Locate the cell with the specified text and output its [x, y] center coordinate. 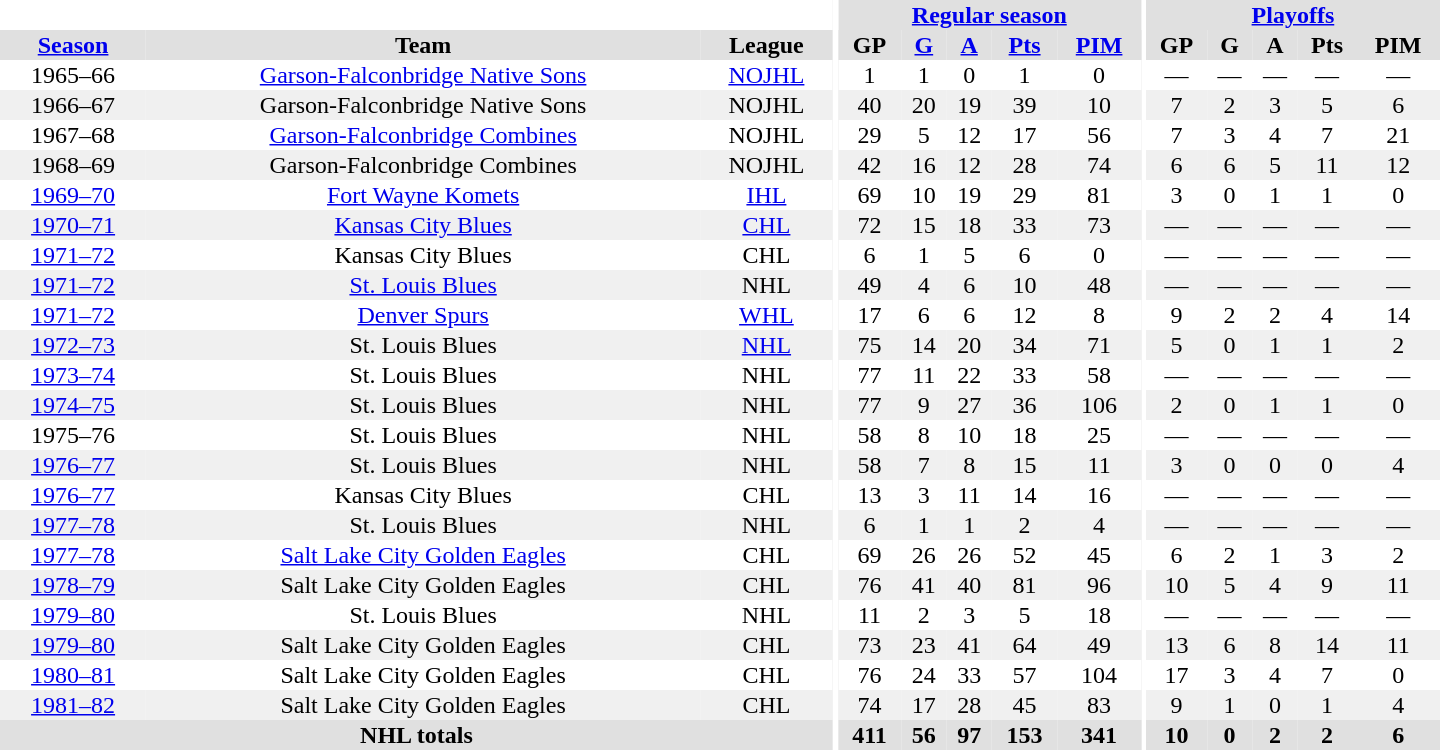
1970–71 [73, 225]
1967–68 [73, 135]
1965–66 [73, 75]
22 [968, 375]
106 [1098, 405]
NHL totals [416, 735]
Season [73, 45]
104 [1098, 675]
42 [870, 165]
1974–75 [73, 405]
Playoffs [1293, 15]
52 [1025, 555]
96 [1098, 585]
57 [1025, 675]
83 [1098, 705]
1969–70 [73, 195]
Fort Wayne Komets [423, 195]
1978–79 [73, 585]
411 [870, 735]
36 [1025, 405]
1981–82 [73, 705]
WHL [766, 315]
1968–69 [73, 165]
1980–81 [73, 675]
24 [924, 675]
75 [870, 345]
Denver Spurs [423, 315]
League [766, 45]
64 [1025, 645]
1975–76 [73, 435]
1972–73 [73, 345]
IHL [766, 195]
Regular season [990, 15]
48 [1098, 285]
71 [1098, 345]
23 [924, 645]
72 [870, 225]
34 [1025, 345]
Team [423, 45]
27 [968, 405]
1966–67 [73, 105]
1973–74 [73, 375]
153 [1025, 735]
39 [1025, 105]
21 [1398, 135]
97 [968, 735]
25 [1098, 435]
341 [1098, 735]
